Output the (x, y) coordinate of the center of the cell containing the given text.  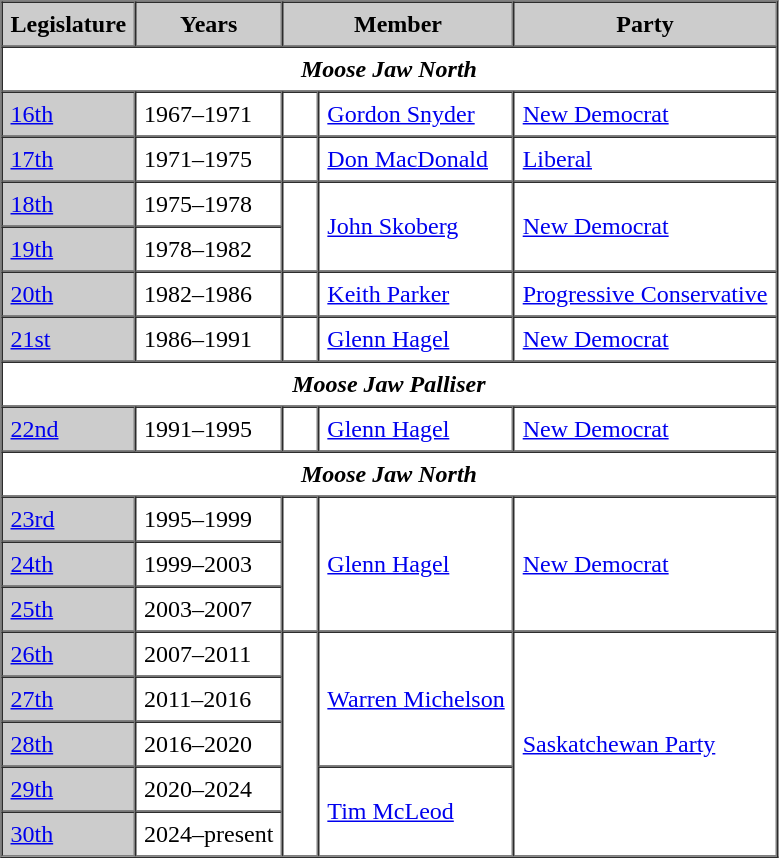
1967–1971 (208, 114)
18th (69, 204)
25th (69, 608)
2024–present (208, 834)
Party (646, 24)
19th (69, 248)
24th (69, 564)
26th (69, 654)
Tim McLeod (416, 811)
1999–2003 (208, 564)
1991–1995 (208, 428)
Member (398, 24)
Moose Jaw Palliser (390, 384)
1995–1999 (208, 518)
20th (69, 294)
1982–1986 (208, 294)
John Skoberg (416, 227)
23rd (69, 518)
1971–1975 (208, 158)
17th (69, 158)
Legislature (69, 24)
2003–2007 (208, 608)
16th (69, 114)
1978–1982 (208, 248)
Saskatchewan Party (646, 744)
Gordon Snyder (416, 114)
29th (69, 788)
22nd (69, 428)
2016–2020 (208, 744)
Don MacDonald (416, 158)
Liberal (646, 158)
28th (69, 744)
Keith Parker (416, 294)
2020–2024 (208, 788)
Warren Michelson (416, 700)
Progressive Conservative (646, 294)
2007–2011 (208, 654)
30th (69, 834)
Years (208, 24)
1986–1991 (208, 338)
27th (69, 698)
1975–1978 (208, 204)
21st (69, 338)
2011–2016 (208, 698)
